Find where the given text appears and provide that cell's center as (x, y) coordinate. 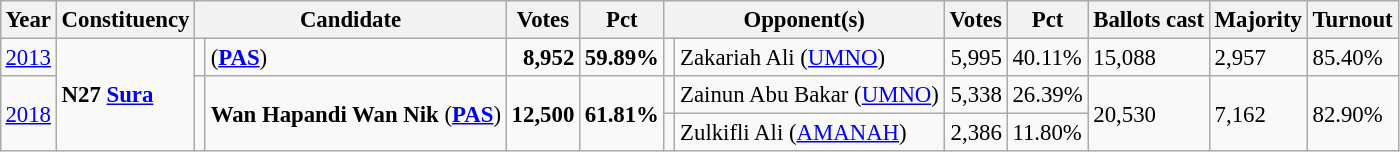
59.89% (622, 57)
Year (28, 20)
12,500 (542, 114)
8,952 (542, 57)
Constituency (125, 20)
Zakariah Ali (UMNO) (810, 57)
2018 (28, 114)
2,386 (976, 133)
2,957 (1258, 57)
Ballots cast (1148, 20)
82.90% (1352, 114)
Zulkifli Ali (AMANAH) (810, 133)
Turnout (1352, 20)
Majority (1258, 20)
11.80% (1048, 133)
N27 Sura (125, 94)
5,995 (976, 57)
(PAS) (356, 57)
61.81% (622, 114)
Wan Hapandi Wan Nik (PAS) (356, 114)
Candidate (351, 20)
2013 (28, 57)
15,088 (1148, 57)
Opponent(s) (804, 20)
40.11% (1048, 57)
5,338 (976, 95)
7,162 (1258, 114)
Zainun Abu Bakar (UMNO) (810, 95)
26.39% (1048, 95)
85.40% (1352, 57)
20,530 (1148, 114)
